Provide the [x, y] coordinate of the cell's center where the given text is located.  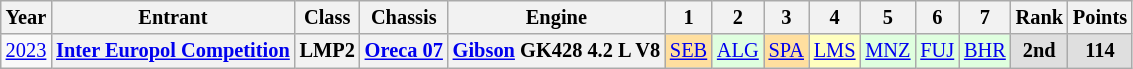
4 [835, 17]
2023 [26, 51]
SEB [688, 51]
Class [328, 17]
BHR [985, 51]
7 [985, 17]
Points [1100, 17]
Entrant [172, 17]
2nd [1040, 51]
3 [786, 17]
MNZ [888, 51]
FUJ [937, 51]
Rank [1040, 17]
Engine [556, 17]
2 [738, 17]
1 [688, 17]
LMP2 [328, 51]
114 [1100, 51]
Gibson GK428 4.2 L V8 [556, 51]
Oreca 07 [404, 51]
6 [937, 17]
Inter Europol Competition [172, 51]
ALG [738, 51]
Year [26, 17]
LMS [835, 51]
Chassis [404, 17]
SPA [786, 51]
5 [888, 17]
